Determine the (x, y) coordinate at the center of the cell enclosing the given text.  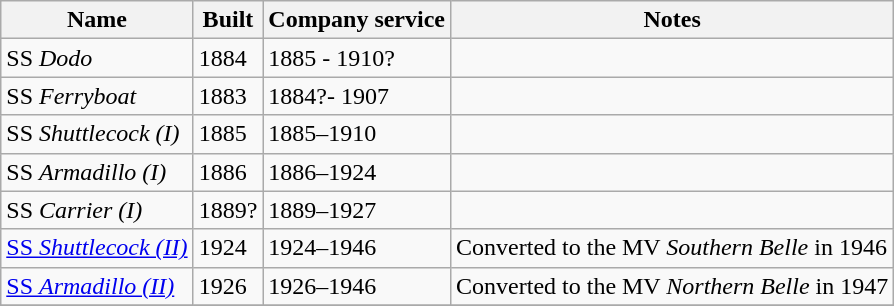
SS Armadillo (I) (97, 172)
SS Ferryboat (97, 96)
1924–1946 (357, 248)
Name (97, 20)
1885–1910 (357, 134)
1889–1927 (357, 210)
1889? (228, 210)
Company service (357, 20)
1883 (228, 96)
1886 (228, 172)
Notes (672, 20)
1885 (228, 134)
SS Armadillo (II) (97, 286)
SS Dodo (97, 58)
1885 - 1910? (357, 58)
SS Carrier (I) (97, 210)
1884?- 1907 (357, 96)
SS Shuttlecock (I) (97, 134)
Converted to the MV Northern Belle in 1947 (672, 286)
Converted to the MV Southern Belle in 1946 (672, 248)
Built (228, 20)
1926–1946 (357, 286)
SS Shuttlecock (II) (97, 248)
1926 (228, 286)
1886–1924 (357, 172)
1924 (228, 248)
1884 (228, 58)
